Search for the cell housing the specified text and yield its [X, Y] center coordinate. 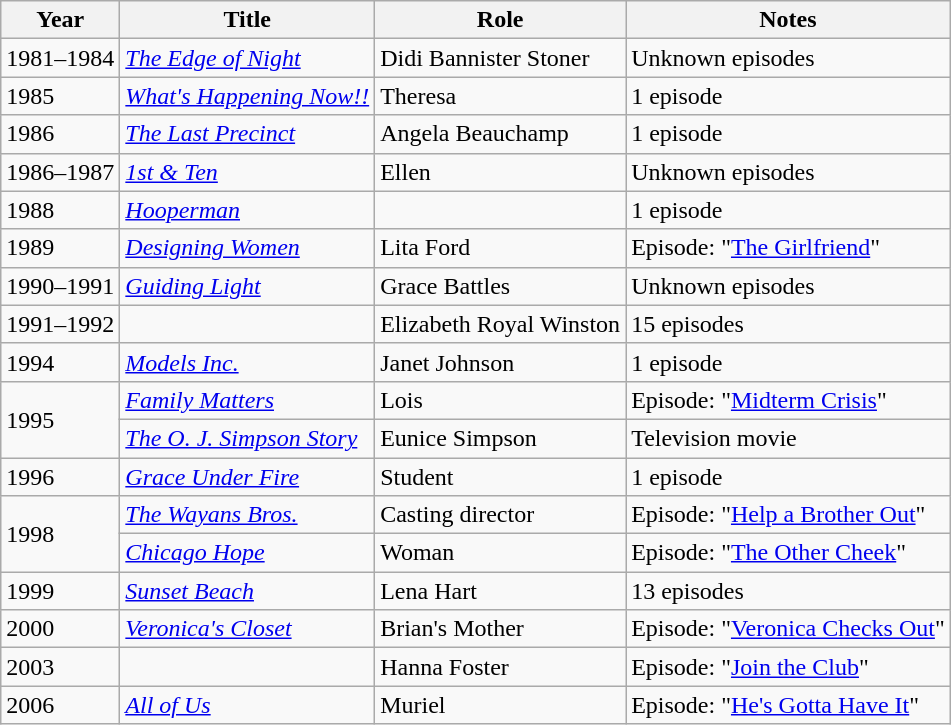
Sunset Beach [248, 591]
1990–1991 [60, 286]
Theresa [500, 96]
1985 [60, 96]
Hanna Foster [500, 667]
Brian's Mother [500, 629]
Student [500, 477]
Notes [788, 20]
Designing Women [248, 248]
Didi Bannister Stoner [500, 58]
Role [500, 20]
1986 [60, 134]
Ellen [500, 172]
Lois [500, 400]
2006 [60, 705]
1989 [60, 248]
2000 [60, 629]
Family Matters [248, 400]
Elizabeth Royal Winston [500, 324]
Lita Ford [500, 248]
Grace Under Fire [248, 477]
2003 [60, 667]
Episode: "Midterm Crisis" [788, 400]
The Wayans Bros. [248, 515]
1988 [60, 210]
The Last Precinct [248, 134]
Guiding Light [248, 286]
13 episodes [788, 591]
Episode: "Join the Club" [788, 667]
1996 [60, 477]
All of Us [248, 705]
Chicago Hope [248, 553]
Episode: "The Girlfriend" [788, 248]
Woman [500, 553]
Episode: "He's Gotta Have It" [788, 705]
1991–1992 [60, 324]
Episode: "Help a Brother Out" [788, 515]
1986–1987 [60, 172]
The Edge of Night [248, 58]
1st & Ten [248, 172]
Lena Hart [500, 591]
Veronica's Closet [248, 629]
1998 [60, 534]
1981–1984 [60, 58]
Episode: "Veronica Checks Out" [788, 629]
Title [248, 20]
Models Inc. [248, 362]
Eunice Simpson [500, 438]
The O. J. Simpson Story [248, 438]
Angela Beauchamp [500, 134]
15 episodes [788, 324]
Hooperman [248, 210]
Year [60, 20]
Television movie [788, 438]
Grace Battles [500, 286]
1995 [60, 419]
Janet Johnson [500, 362]
Casting director [500, 515]
1994 [60, 362]
Episode: "The Other Cheek" [788, 553]
What's Happening Now!! [248, 96]
1999 [60, 591]
Muriel [500, 705]
